Determine the [x, y] coordinate at the center of the cell enclosing the given text.  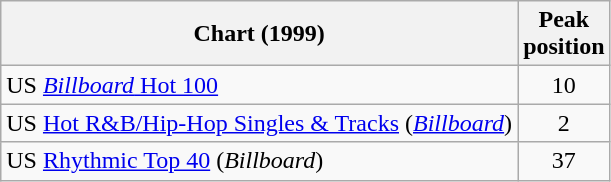
Peakposition [564, 34]
2 [564, 123]
US Hot R&B/Hip-Hop Singles & Tracks (Billboard) [260, 123]
37 [564, 161]
10 [564, 85]
US Rhythmic Top 40 (Billboard) [260, 161]
Chart (1999) [260, 34]
US Billboard Hot 100 [260, 85]
